Output the [X, Y] coordinate of the center of the cell containing the given text.  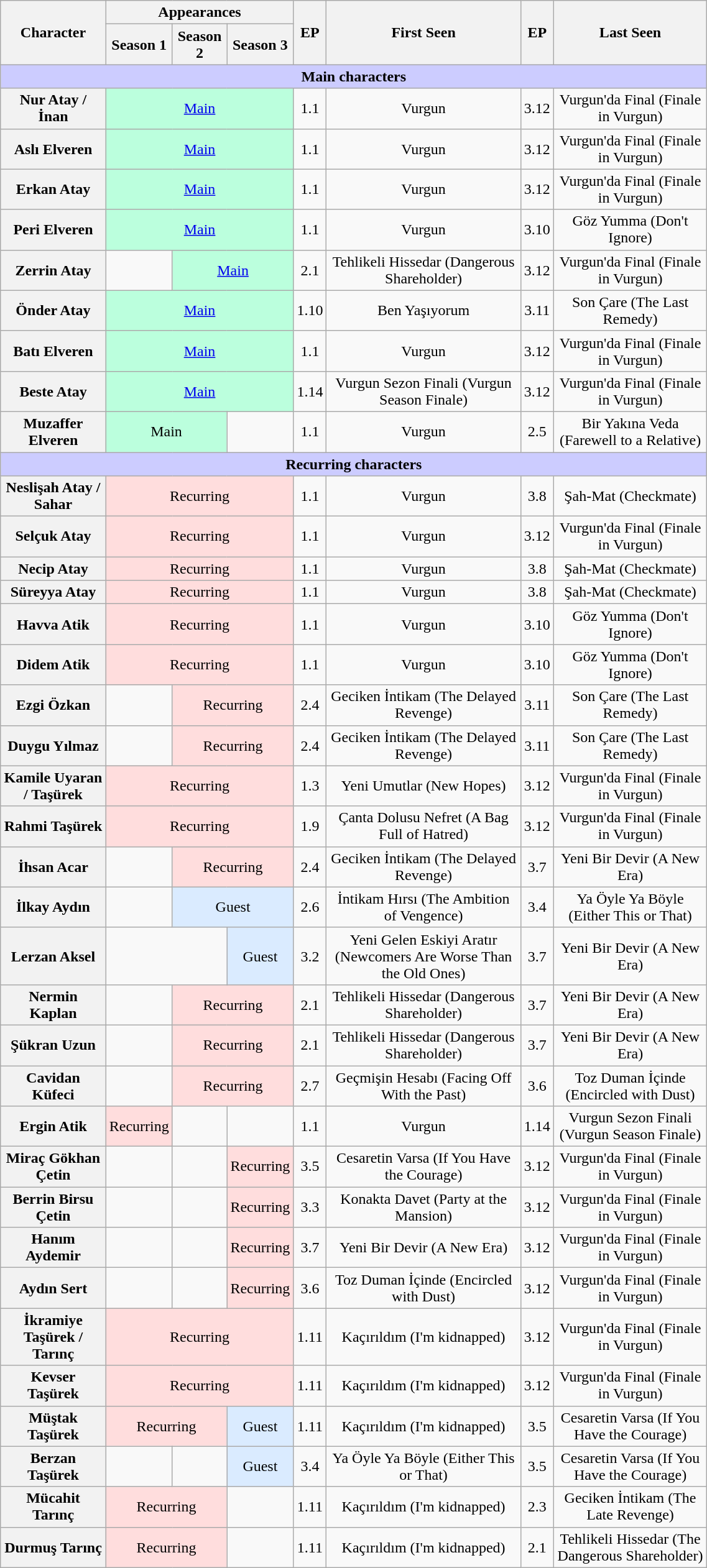
İlkay Aydın [53, 907]
Muzaffer Elveren [53, 431]
Neslişah Atay / Sahar [53, 496]
Recurring characters [354, 464]
Havva Atik [53, 624]
2.5 [537, 431]
Ben Yaşıyorum [423, 311]
Lerzan Aksel [53, 956]
Necip Atay [53, 569]
Cavidan Küfeci [53, 1085]
Last Seen [631, 32]
Tehlikeli Hissedar (The Dangerous Shareholder) [631, 1547]
Kevser Taşürek [53, 1386]
Mücahit Tarınç [53, 1506]
2.6 [310, 907]
Ezgi Özkan [53, 705]
Batı Elveren [53, 351]
Berzan Taşürek [53, 1467]
Hanım Aydemir [53, 1248]
İhsan Acar [53, 866]
1.3 [310, 786]
Bir Yakına Veda (Farewell to a Relative) [631, 431]
Character [53, 32]
Şükran Uzun [53, 1045]
2.3 [537, 1506]
Selçuk Atay [53, 537]
Nermin Kaplan [53, 1004]
Miraç Gökhan Çetin [53, 1167]
Appearances [200, 12]
İntikam Hırsı (The Ambition of Vengence) [423, 907]
3.3 [310, 1207]
First Seen [423, 32]
Rahmi Taşürek [53, 827]
Durmuş Tarınç [53, 1547]
Yeni Umutlar (New Hopes) [423, 786]
Müştak Taşürek [53, 1426]
Süreyya Atay [53, 592]
Geciken İntikam (The Late Revenge) [631, 1506]
Didem Atik [53, 665]
1.10 [310, 311]
Beste Atay [53, 392]
Aydın Sert [53, 1288]
Erkan Atay [53, 189]
İkramiye Taşürek / Tarınç [53, 1337]
Çanta Dolusu Nefret (A Bag Full of Hatred) [423, 827]
Önder Atay [53, 311]
Aslı Elveren [53, 149]
3.2 [310, 956]
Ergin Atik [53, 1126]
Peri Elveren [53, 230]
1.9 [310, 827]
Zerrin Atay [53, 270]
Geçmişin Hesabı (Facing Off With the Past) [423, 1085]
Season 2 [200, 45]
Berrin Birsu Çetin [53, 1207]
Season 3 [260, 45]
Duygu Yılmaz [53, 746]
Main characters [354, 76]
2.7 [310, 1085]
Kamile Uyaran / Taşürek [53, 786]
Season 1 [139, 45]
Konakta Davet (Party at the Mansion) [423, 1207]
Yeni Gelen Eskiyi Aratır (Newcomers Are Worse Than the Old Ones) [423, 956]
Nur Atay / İnan [53, 108]
